From the cell containing the given text, extract its center point as [X, Y] coordinate. 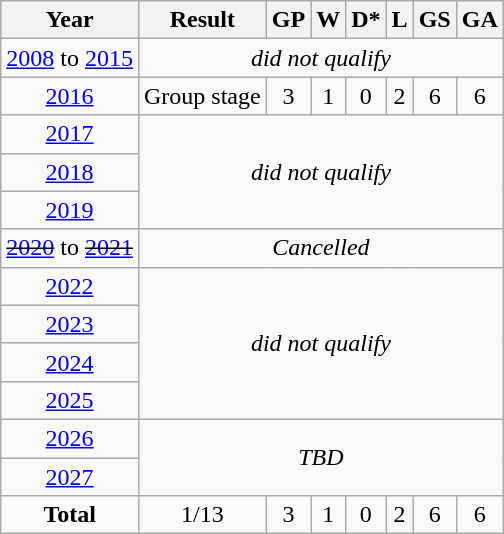
2017 [70, 134]
2020 to 2021 [70, 248]
GP [288, 20]
2022 [70, 286]
GS [434, 20]
2026 [70, 438]
Total [70, 515]
2024 [70, 362]
2027 [70, 477]
TBD [320, 457]
2023 [70, 324]
W [328, 20]
Year [70, 20]
2019 [70, 210]
Cancelled [320, 248]
2016 [70, 96]
Result [202, 20]
1/13 [202, 515]
2018 [70, 172]
GA [480, 20]
2008 to 2015 [70, 58]
D* [366, 20]
L [400, 20]
2025 [70, 400]
Group stage [202, 96]
